Detect which cell encompasses the target text, then output its (X, Y) center coordinate. 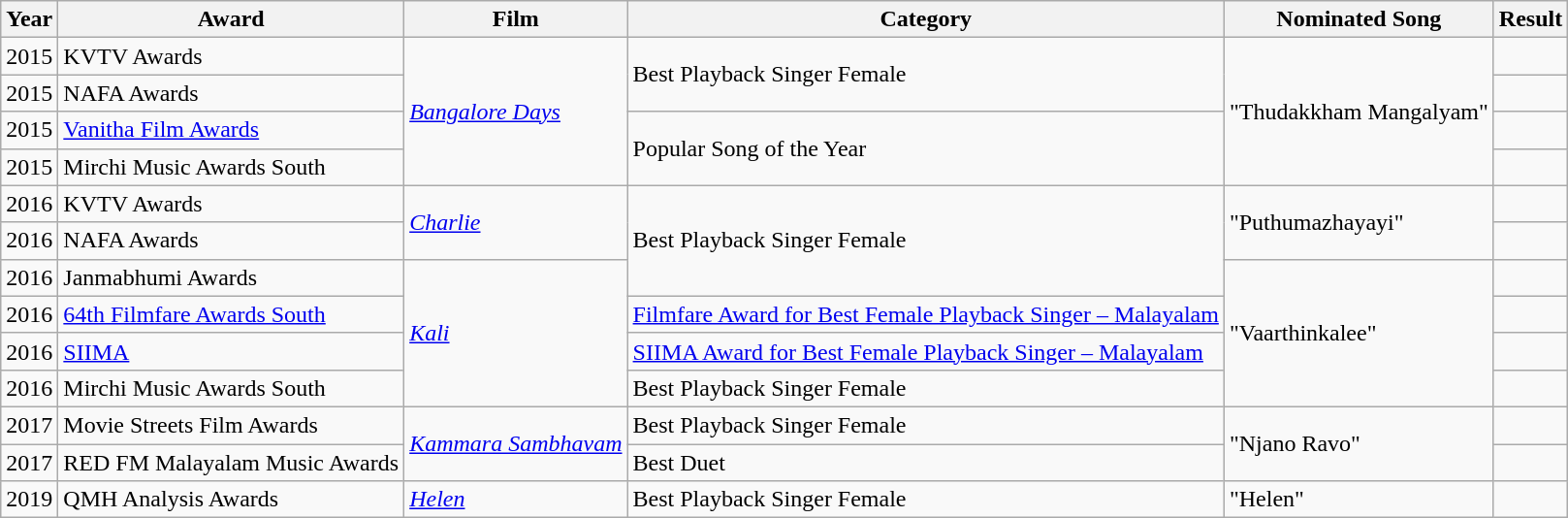
Popular Song of the Year (925, 148)
Charlie (516, 222)
"Njano Ravo" (1359, 443)
"Thudakkham Mangalyam" (1359, 112)
"Puthumazhayayi" (1359, 222)
"Vaarthinkalee" (1359, 333)
Year (29, 19)
Vanitha Film Awards (231, 130)
Bangalore Days (516, 112)
Kali (516, 333)
Helen (516, 500)
Award (231, 19)
Kammara Sambhavam (516, 443)
SIIMA (231, 351)
64th Filmfare Awards South (231, 314)
Best Duet (925, 463)
Nominated Song (1359, 19)
Filmfare Award for Best Female Playback Singer – Malayalam (925, 314)
QMH Analysis Awards (231, 500)
Result (1530, 19)
Movie Streets Film Awards (231, 425)
Janmabhumi Awards (231, 277)
RED FM Malayalam Music Awards (231, 463)
"Helen" (1359, 500)
2019 (29, 500)
Category (925, 19)
Film (516, 19)
SIIMA Award for Best Female Playback Singer – Malayalam (925, 351)
